Scan for the cell matching the given text and deliver its [X, Y] coordinate at center. 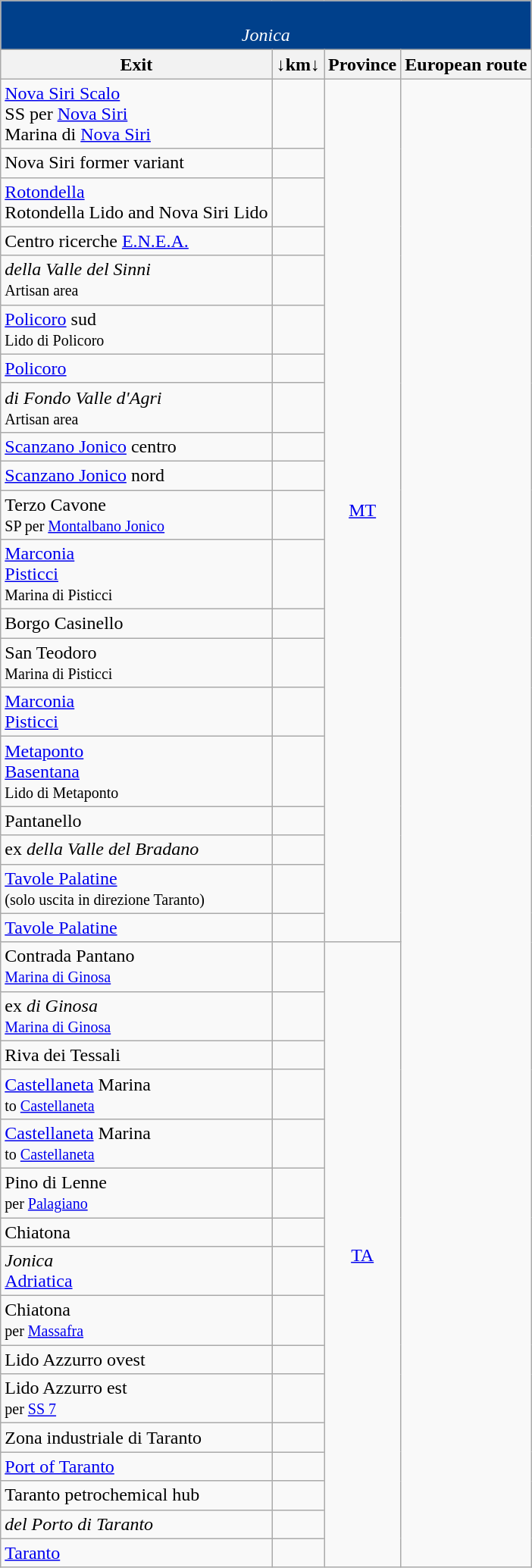
European route [466, 64]
Chiatona per Massafra [136, 1320]
MT [362, 511]
Zona industriale di Taranto [136, 1438]
↓km↓ [298, 64]
Tavole Palatine (solo uscita in direzione Taranto) [136, 888]
Contrada Pantano Marina di Ginosa [136, 967]
MarconiaPisticci Marina di Pisticci [136, 574]
Taranto petrochemical hub [136, 1495]
Scanzano Jonico nord [136, 475]
Province [362, 64]
ex di Ginosa Marina di Ginosa [136, 1016]
Metaponto Basentana Lido di Metaponto [136, 771]
Lido Azzurro est per SS 7 [136, 1399]
Pantanello [136, 821]
Lido Azzurro ovest [136, 1360]
Chiatona [136, 1232]
di Fondo Valle d'Agri Artisan area [136, 408]
Exit [136, 64]
Port of Taranto [136, 1466]
Riva dei Tessali [136, 1055]
Taranto [136, 1553]
del Porto di Taranto [136, 1524]
della Valle del Sinni Artisan area [136, 280]
ex della Valle del Bradano [136, 850]
Nova Siri former variant [136, 163]
Jonica Adriatica [136, 1272]
Pino di Lenne per Palagiano [136, 1193]
Borgo Casinello [136, 624]
Rotondella Rotondella Lido and Nova Siri Lido [136, 202]
MarconiaPisticci [136, 712]
Scanzano Jonico centro [136, 446]
TA [362, 1255]
Terzo CavoneSP per Montalbano Jonico [136, 514]
Policoro [136, 368]
Policoro sud Lido di Policoro [136, 329]
Centro ricerche E.N.E.A. [136, 241]
Tavole Palatine [136, 928]
Nova Siri Scalo SS per Nova Siri Marina di Nova Siri [136, 114]
Jonica [266, 26]
San Teodoro Marina di Pisticci [136, 662]
